Pinpoint the cell where the given text exists, returning its (X, Y) midpoint coordinate. 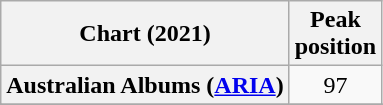
Chart (2021) (145, 34)
97 (335, 85)
Peakposition (335, 34)
Australian Albums (ARIA) (145, 85)
